Search for the cell housing the specified text and yield its [x, y] center coordinate. 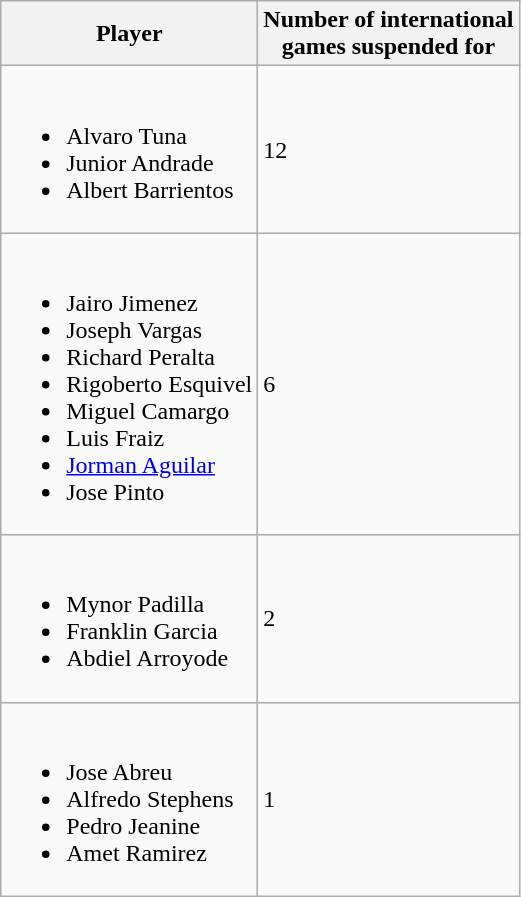
1 [388, 799]
12 [388, 150]
Jose Abreu Alfredo Stephens Pedro Jeanine Amet Ramirez [130, 799]
Mynor Padilla Franklin Garcia Abdiel Arroyode [130, 618]
Player [130, 34]
2 [388, 618]
Alvaro Tuna Junior Andrade Albert Barrientos [130, 150]
6 [388, 384]
Jairo Jimenez Joseph Vargas Richard Peralta Rigoberto Esquivel Miguel Camargo Luis Fraiz Jorman Aguilar Jose Pinto [130, 384]
Number of internationalgames suspended for [388, 34]
